Find where the given text appears and provide that cell's center as [X, Y] coordinate. 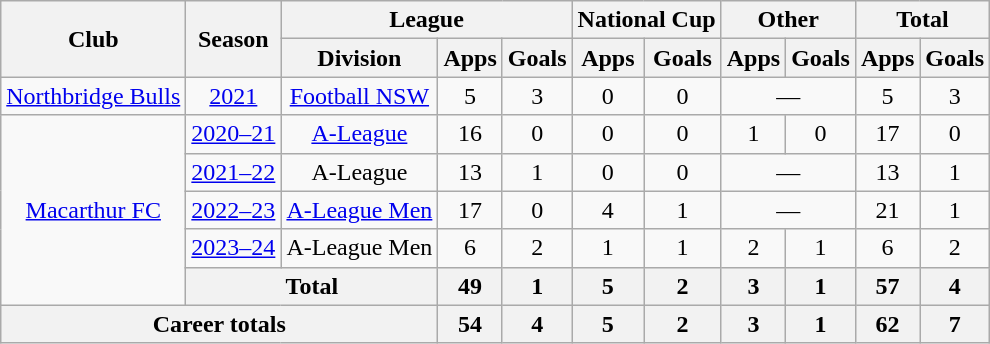
Macarthur FC [94, 210]
57 [887, 286]
2023–24 [234, 248]
National Cup [646, 20]
Division [360, 58]
Season [234, 39]
2022–23 [234, 210]
21 [887, 210]
League [426, 20]
2021 [234, 96]
49 [470, 286]
Football NSW [360, 96]
16 [470, 134]
54 [470, 324]
2020–21 [234, 134]
7 [955, 324]
Club [94, 39]
Northbridge Bulls [94, 96]
62 [887, 324]
Career totals [220, 324]
2021–22 [234, 172]
Other [788, 20]
